Find where the given text appears and provide that cell's center as [X, Y] coordinate. 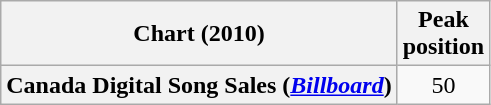
Canada Digital Song Sales (Billboard) [199, 85]
Peakposition [443, 34]
Chart (2010) [199, 34]
50 [443, 85]
